From the cell containing the given text, extract its center point as (x, y) coordinate. 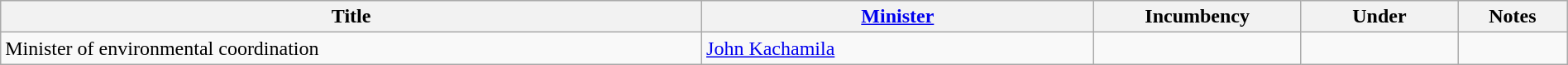
Title (351, 17)
Minister of environmental coordination (351, 48)
Minister (898, 17)
Under (1379, 17)
Incumbency (1198, 17)
Notes (1513, 17)
John Kachamila (898, 48)
